Scan for the cell matching the given text and deliver its (x, y) coordinate at center. 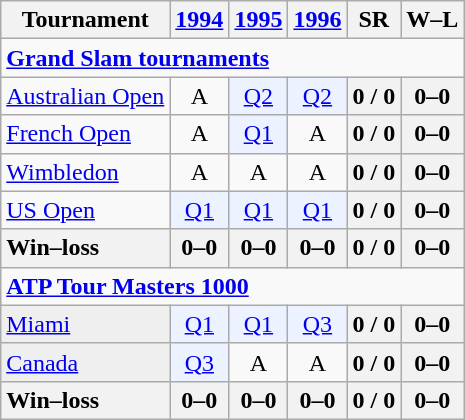
1995 (258, 20)
Australian Open (86, 96)
French Open (86, 134)
Wimbledon (86, 172)
US Open (86, 210)
Tournament (86, 20)
Miami (86, 324)
1996 (318, 20)
SR (374, 20)
Canada (86, 362)
Grand Slam tournaments (232, 58)
ATP Tour Masters 1000 (232, 286)
1994 (200, 20)
W–L (432, 20)
